Determine the [X, Y] coordinate at the center of the cell enclosing the given text.  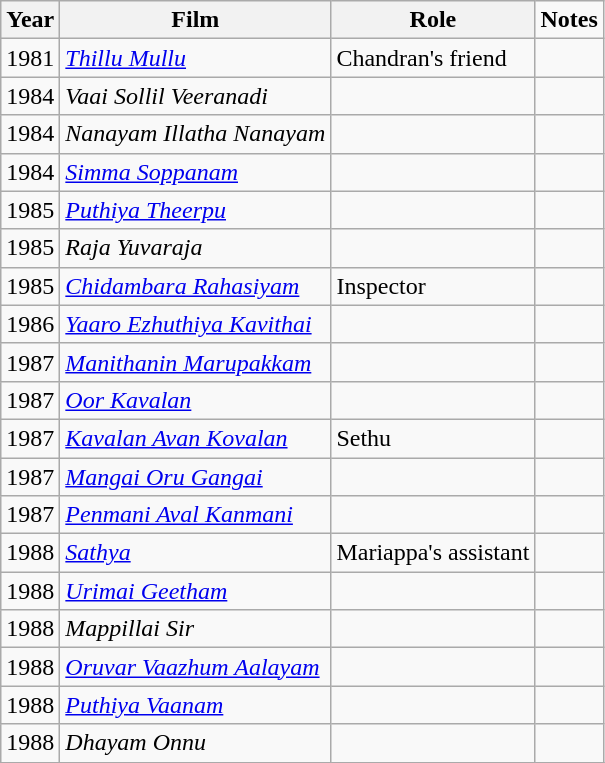
1986 [30, 324]
Notes [569, 20]
Chandran's friend [433, 58]
Manithanin Marupakkam [196, 362]
Chidambara Rahasiyam [196, 286]
Yaaro Ezhuthiya Kavithai [196, 324]
Dhayam Onnu [196, 743]
Penmani Aval Kanmani [196, 515]
Thillu Mullu [196, 58]
Role [433, 20]
Year [30, 20]
Kavalan Avan Kovalan [196, 438]
Vaai Sollil Veeranadi [196, 96]
Mariappa's assistant [433, 553]
Nanayam Illatha Nanayam [196, 134]
Inspector [433, 286]
Puthiya Vaanam [196, 705]
Raja Yuvaraja [196, 248]
Oor Kavalan [196, 400]
1981 [30, 58]
Simma Soppanam [196, 172]
Puthiya Theerpu [196, 210]
Film [196, 20]
Mangai Oru Gangai [196, 477]
Mappillai Sir [196, 629]
Sathya [196, 553]
Oruvar Vaazhum Aalayam [196, 667]
Sethu [433, 438]
Urimai Geetham [196, 591]
